Output the (X, Y) coordinate of the center of the cell containing the given text.  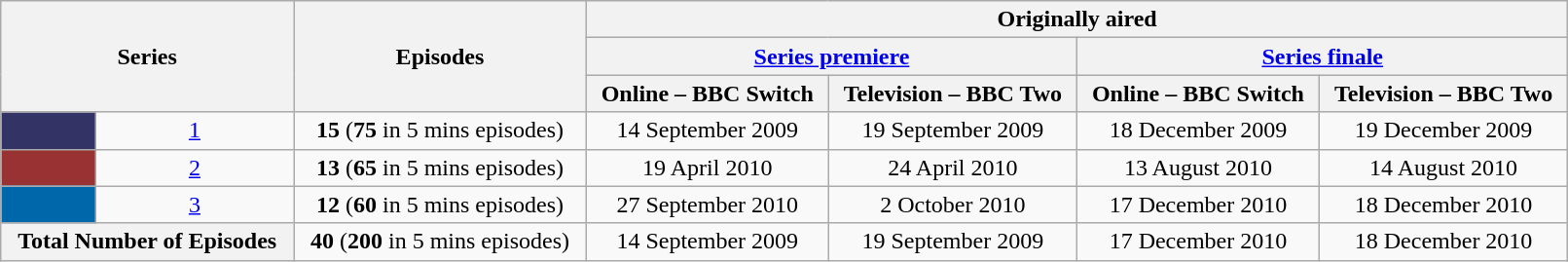
40 (200 in 5 mins episodes) (440, 242)
2 (195, 168)
Series premiere (831, 56)
18 December 2009 (1199, 131)
Episodes (440, 56)
Total Number of Episodes (148, 242)
13 August 2010 (1199, 168)
14 August 2010 (1443, 168)
3 (195, 205)
19 April 2010 (707, 168)
24 April 2010 (952, 168)
Series (148, 56)
Originally aired (1076, 19)
Series finale (1323, 56)
27 September 2010 (707, 205)
13 (65 in 5 mins episodes) (440, 168)
19 December 2009 (1443, 131)
15 (75 in 5 mins episodes) (440, 131)
12 (60 in 5 mins episodes) (440, 205)
2 October 2010 (952, 205)
1 (195, 131)
